For the text-containing cell, return its midpoint in (x, y) coordinate format. 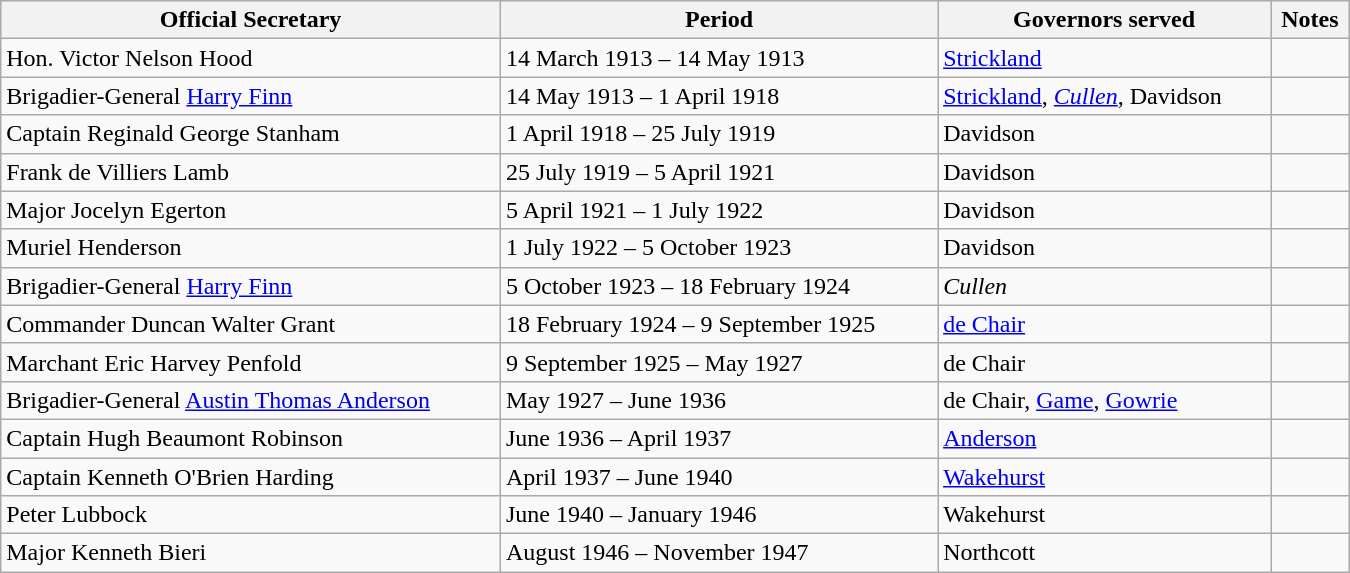
1 July 1922 – 5 October 1923 (718, 248)
Notes (1310, 20)
Commander Duncan Walter Grant (251, 324)
Major Jocelyn Egerton (251, 210)
14 May 1913 – 1 April 1918 (718, 96)
14 March 1913 – 14 May 1913 (718, 58)
Marchant Eric Harvey Penfold (251, 362)
April 1937 – June 1940 (718, 477)
5 October 1923 – 18 February 1924 (718, 286)
Anderson (1104, 438)
9 September 1925 – May 1927 (718, 362)
Governors served (1104, 20)
Captain Hugh Beaumont Robinson (251, 438)
Strickland (1104, 58)
Captain Reginald George Stanham (251, 134)
May 1927 – June 1936 (718, 400)
Frank de Villiers Lamb (251, 172)
18 February 1924 – 9 September 1925 (718, 324)
Peter Lubbock (251, 515)
Cullen (1104, 286)
Official Secretary (251, 20)
June 1940 – January 1946 (718, 515)
Northcott (1104, 553)
Major Kenneth Bieri (251, 553)
Hon. Victor Nelson Hood (251, 58)
Brigadier-General Austin Thomas Anderson (251, 400)
June 1936 – April 1937 (718, 438)
Strickland, Cullen, Davidson (1104, 96)
Captain Kenneth O'Brien Harding (251, 477)
1 April 1918 – 25 July 1919 (718, 134)
August 1946 – November 1947 (718, 553)
Period (718, 20)
de Chair, Game, Gowrie (1104, 400)
5 April 1921 – 1 July 1922 (718, 210)
25 July 1919 – 5 April 1921 (718, 172)
Muriel Henderson (251, 248)
